Scan for the cell matching the given text and deliver its (X, Y) coordinate at center. 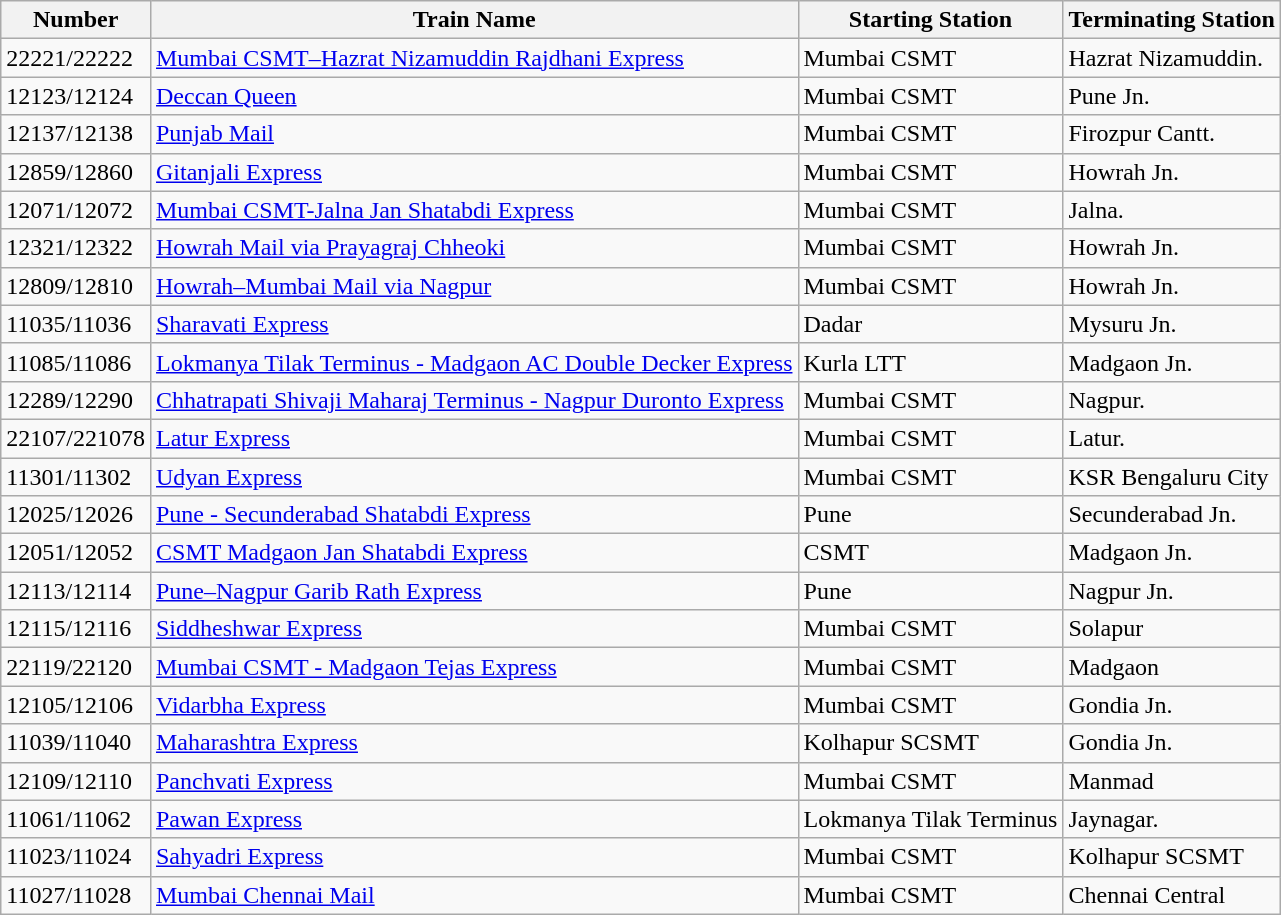
Howrah–Mumbai Mail via Nagpur (474, 286)
Punjab Mail (474, 134)
Starting Station (930, 20)
12137/12138 (76, 134)
Pune - Secunderabad Shatabdi Express (474, 515)
11301/11302 (76, 477)
22221/22222 (76, 58)
12321/12322 (76, 248)
CSMT (930, 553)
12105/12106 (76, 705)
Latur Express (474, 438)
Kurla LTT (930, 362)
Manmad (1172, 781)
CSMT Madgaon Jan Shatabdi Express (474, 553)
12109/12110 (76, 781)
11027/11028 (76, 895)
Sharavati Express (474, 324)
12051/12052 (76, 553)
12071/12072 (76, 210)
Chhatrapati Shivaji Maharaj Terminus - Nagpur Duronto Express (474, 400)
Latur. (1172, 438)
Chennai Central (1172, 895)
Mumbai CSMT - Madgaon Tejas Express (474, 667)
11039/11040 (76, 743)
11085/11086 (76, 362)
Jalna. (1172, 210)
12123/12124 (76, 96)
12025/12026 (76, 515)
Jaynagar. (1172, 819)
11035/11036 (76, 324)
Pune Jn. (1172, 96)
KSR Bengaluru City (1172, 477)
Train Name (474, 20)
Firozpur Cantt. (1172, 134)
Gitanjali Express (474, 172)
Siddheshwar Express (474, 629)
Udyan Express (474, 477)
Pune–Nagpur Garib Rath Express (474, 591)
Dadar (930, 324)
12115/12116 (76, 629)
Madgaon (1172, 667)
11061/11062 (76, 819)
Hazrat Nizamuddin. (1172, 58)
Number (76, 20)
Pawan Express (474, 819)
Deccan Queen (474, 96)
Lokmanya Tilak Terminus - Madgaon AC Double Decker Express (474, 362)
Nagpur Jn. (1172, 591)
12289/12290 (76, 400)
Lokmanya Tilak Terminus (930, 819)
Sahyadri Express (474, 857)
Mumbai CSMT–Hazrat Nizamuddin Rajdhani Express (474, 58)
Solapur (1172, 629)
12113/12114 (76, 591)
Terminating Station (1172, 20)
Maharashtra Express (474, 743)
Mumbai Chennai Mail (474, 895)
22107/221078 (76, 438)
Secunderabad Jn. (1172, 515)
12809/12810 (76, 286)
Panchvati Express (474, 781)
Nagpur. (1172, 400)
Vidarbha Express (474, 705)
Howrah Mail via Prayagraj Chheoki (474, 248)
22119/22120 (76, 667)
Mysuru Jn. (1172, 324)
11023/11024 (76, 857)
12859/12860 (76, 172)
Mumbai CSMT-Jalna Jan Shatabdi Express (474, 210)
